Search for the cell housing the specified text and yield its [x, y] center coordinate. 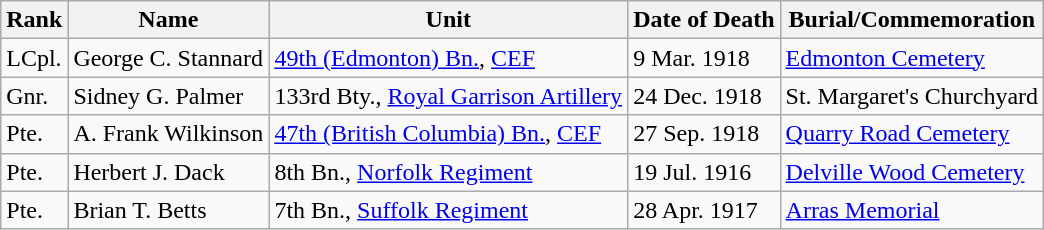
Unit [448, 20]
19 Jul. 1916 [704, 172]
Sidney G. Palmer [168, 96]
Rank [34, 20]
Name [168, 20]
Burial/Commemoration [912, 20]
Herbert J. Dack [168, 172]
28 Apr. 1917 [704, 210]
7th Bn., Suffolk Regiment [448, 210]
24 Dec. 1918 [704, 96]
Gnr. [34, 96]
Date of Death [704, 20]
Delville Wood Cemetery [912, 172]
47th (British Columbia) Bn., CEF [448, 134]
LCpl. [34, 58]
Quarry Road Cemetery [912, 134]
49th (Edmonton) Bn., CEF [448, 58]
27 Sep. 1918 [704, 134]
133rd Bty., Royal Garrison Artillery [448, 96]
Arras Memorial [912, 210]
Edmonton Cemetery [912, 58]
St. Margaret's Churchyard [912, 96]
9 Mar. 1918 [704, 58]
8th Bn., Norfolk Regiment [448, 172]
A. Frank Wilkinson [168, 134]
George C. Stannard [168, 58]
Brian T. Betts [168, 210]
